Scan for the cell matching the given text and deliver its [x, y] coordinate at center. 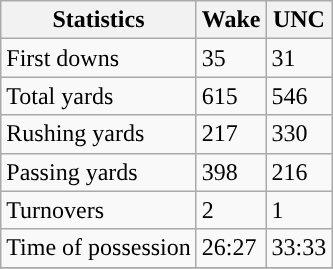
Turnovers [99, 210]
31 [299, 58]
Passing yards [99, 172]
33:33 [299, 248]
398 [231, 172]
First downs [99, 58]
35 [231, 58]
Statistics [99, 20]
Rushing yards [99, 134]
Total yards [99, 96]
26:27 [231, 248]
UNC [299, 20]
546 [299, 96]
1 [299, 210]
615 [231, 96]
Time of possession [99, 248]
2 [231, 210]
330 [299, 134]
216 [299, 172]
217 [231, 134]
Wake [231, 20]
